Detect which cell encompasses the target text, then output its (X, Y) center coordinate. 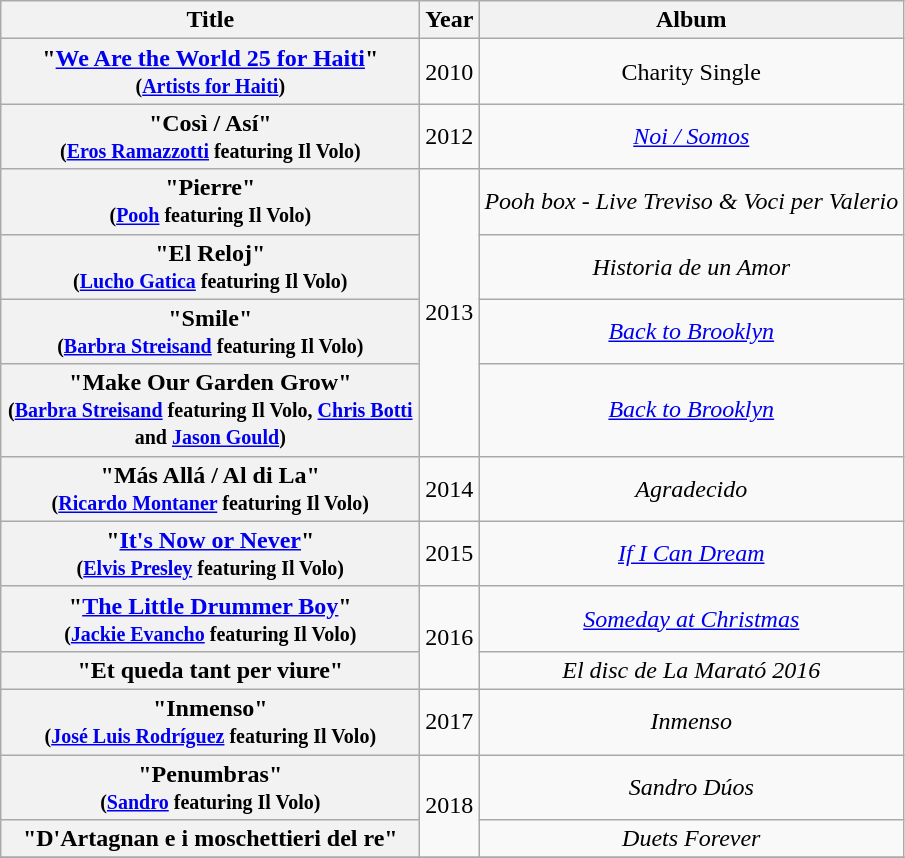
"We Are the World 25 for Haiti"(Artists for Haiti) (210, 72)
2018 (450, 806)
Sandro Dúos (692, 786)
2013 (450, 312)
If I Can Dream (692, 554)
"Così / Así"(Eros Ramazzotti featuring Il Volo) (210, 136)
"Más Allá / Al di La"(Ricardo Montaner featuring Il Volo) (210, 488)
"It's Now or Never"(Elvis Presley featuring Il Volo) (210, 554)
Agradecido (692, 488)
Someday at Christmas (692, 618)
"D'Artagnan e i moschettieri del re" (210, 839)
Inmenso (692, 722)
2015 (450, 554)
Charity Single (692, 72)
"El Reloj"(Lucho Gatica featuring Il Volo) (210, 266)
Year (450, 20)
Album (692, 20)
Title (210, 20)
"Pierre"(Pooh featuring Il Volo) (210, 202)
"The Little Drummer Boy"(Jackie Evancho featuring Il Volo) (210, 618)
2012 (450, 136)
El disc de La Marató 2016 (692, 670)
"Inmenso"(José Luis Rodríguez featuring Il Volo) (210, 722)
2014 (450, 488)
2010 (450, 72)
"Make Our Garden Grow"(Barbra Streisand featuring Il Volo, Chris Botti and Jason Gould) (210, 410)
Historia de un Amor (692, 266)
Noi / Somos (692, 136)
"Smile"(Barbra Streisand featuring Il Volo) (210, 332)
2017 (450, 722)
Duets Forever (692, 839)
2016 (450, 638)
Pooh box - Live Treviso & Voci per Valerio (692, 202)
"Et queda tant per viure" (210, 670)
"Penumbras"(Sandro featuring Il Volo) (210, 786)
